Detect which cell encompasses the target text, then output its (x, y) center coordinate. 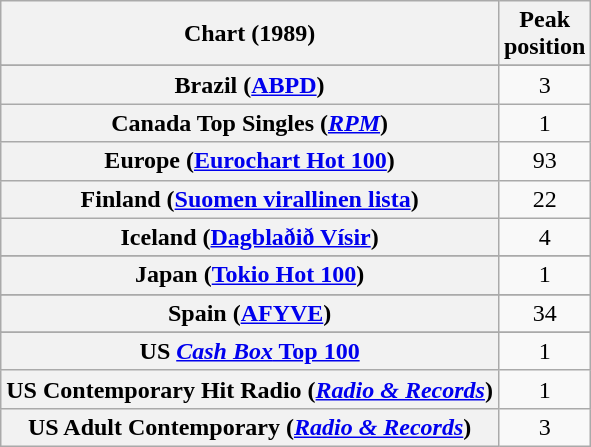
Peakposition (544, 34)
Spain (AFYVE) (250, 313)
Japan (Tokio Hot 100) (250, 275)
Brazil (ABPD) (250, 85)
34 (544, 313)
Canada Top Singles (RPM) (250, 123)
Finland (Suomen virallinen lista) (250, 199)
US Contemporary Hit Radio (Radio & Records) (250, 389)
Europe (Eurochart Hot 100) (250, 161)
Chart (1989) (250, 34)
93 (544, 161)
US Adult Contemporary (Radio & Records) (250, 427)
US Cash Box Top 100 (250, 351)
Iceland (Dagblaðið Vísir) (250, 237)
4 (544, 237)
22 (544, 199)
